Return (x, y) of the center of cell containing provided text 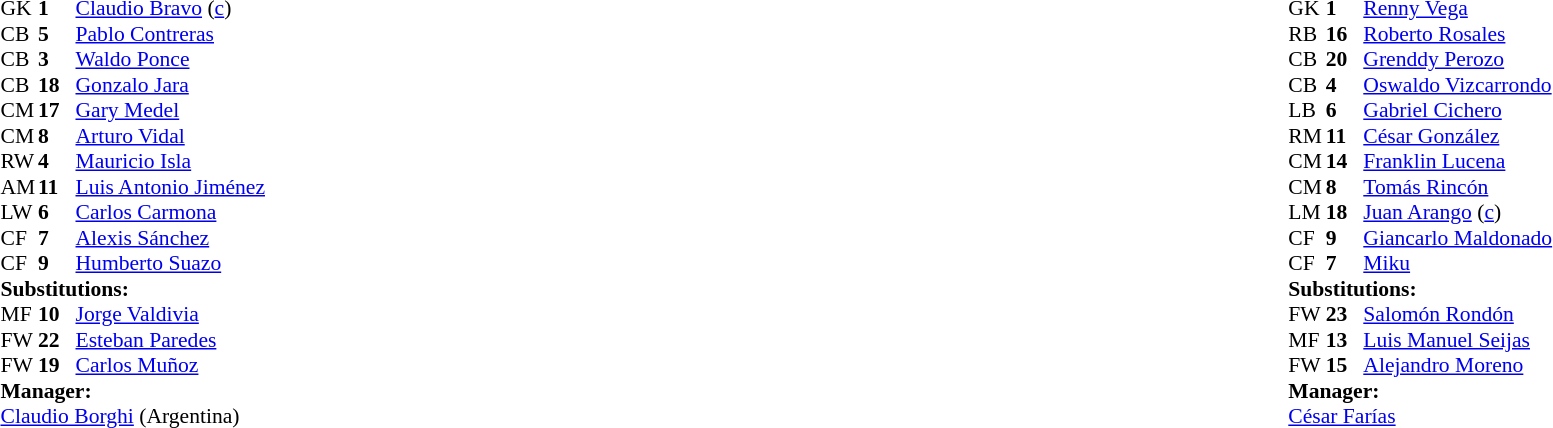
Oswaldo Vizcarrondo (1458, 85)
Juan Arango (c) (1458, 213)
Arturo Vidal (170, 136)
Luis Manuel Seijas (1458, 340)
14 (1345, 161)
Luis Antonio Jiménez (170, 187)
Carlos Carmona (170, 213)
16 (1345, 34)
Jorge Valdivia (170, 315)
Gary Medel (170, 111)
Pablo Contreras (170, 34)
RB (1307, 34)
Alexis Sánchez (170, 238)
23 (1345, 315)
Roberto Rosales (1458, 34)
LB (1307, 111)
Mauricio Isla (170, 161)
Gonzalo Jara (170, 85)
15 (1345, 365)
Humberto Suazo (170, 263)
13 (1345, 340)
3 (57, 59)
20 (1345, 59)
Tomás Rincón (1458, 187)
Giancarlo Maldonado (1458, 238)
Grenddy Perozo (1458, 59)
Waldo Ponce (170, 59)
10 (57, 315)
Carlos Muñoz (170, 365)
LM (1307, 213)
Esteban Paredes (170, 340)
LW (19, 213)
RM (1307, 136)
RW (19, 161)
César González (1458, 136)
Franklin Lucena (1458, 161)
17 (57, 111)
Gabriel Cichero (1458, 111)
Salomón Rondón (1458, 315)
19 (57, 365)
AM (19, 187)
Alejandro Moreno (1458, 365)
5 (57, 34)
Miku (1458, 263)
22 (57, 340)
